Pinpoint the cell where the given text exists, returning its [X, Y] midpoint coordinate. 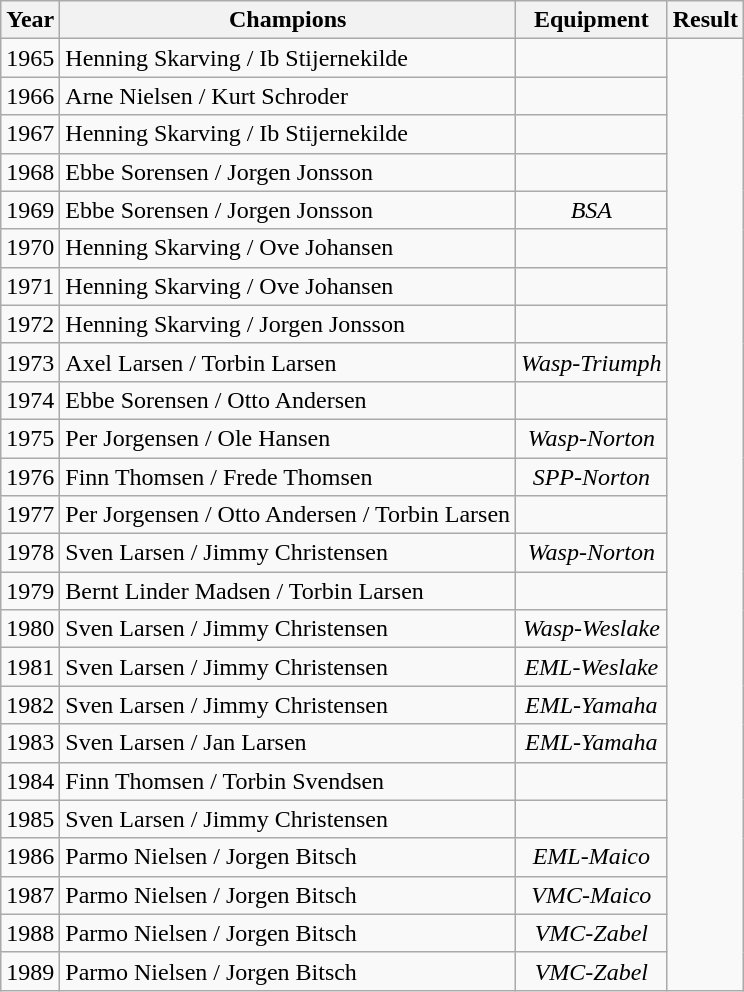
1981 [30, 667]
1982 [30, 705]
BSA [592, 210]
Finn Thomsen / Frede Thomsen [288, 477]
1973 [30, 362]
1983 [30, 743]
Henning Skarving / Jorgen Jonsson [288, 324]
Year [30, 20]
1975 [30, 438]
Sven Larsen / Jan Larsen [288, 743]
Per Jorgensen / Otto Andersen / Torbin Larsen [288, 515]
Bernt Linder Madsen / Torbin Larsen [288, 591]
Ebbe Sorensen / Otto Andersen [288, 400]
Arne Nielsen / Kurt Schroder [288, 96]
1988 [30, 933]
1972 [30, 324]
SPP-Norton [592, 477]
Wasp-Triumph [592, 362]
Result [705, 20]
1966 [30, 96]
1974 [30, 400]
1967 [30, 134]
1971 [30, 286]
Per Jorgensen / Ole Hansen [288, 438]
Finn Thomsen / Torbin Svendsen [288, 781]
Wasp-Weslake [592, 629]
1977 [30, 515]
1968 [30, 172]
1985 [30, 819]
1965 [30, 58]
1986 [30, 857]
1969 [30, 210]
EML-Maico [592, 857]
1984 [30, 781]
1979 [30, 591]
1989 [30, 971]
1980 [30, 629]
1987 [30, 895]
Champions [288, 20]
1978 [30, 553]
VMC-Maico [592, 895]
1976 [30, 477]
Axel Larsen / Torbin Larsen [288, 362]
Equipment [592, 20]
EML-Weslake [592, 667]
1970 [30, 248]
